Find where the given text appears and provide that cell's center as (x, y) coordinate. 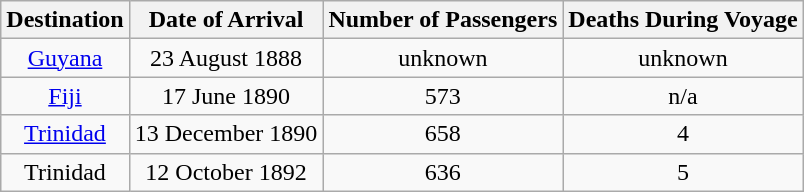
17 June 1890 (226, 96)
Guyana (65, 58)
Destination (65, 20)
Fiji (65, 96)
658 (443, 134)
573 (443, 96)
12 October 1892 (226, 172)
Deaths During Voyage (683, 20)
n/a (683, 96)
5 (683, 172)
636 (443, 172)
Date of Arrival (226, 20)
Number of Passengers (443, 20)
23 August 1888 (226, 58)
13 December 1890 (226, 134)
4 (683, 134)
